Identify which cell holds the provided text, then report its [x, y] central coordinate. 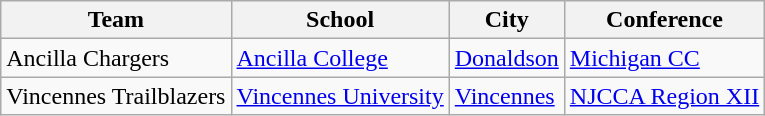
City [506, 20]
Ancilla Chargers [116, 58]
Donaldson [506, 58]
School [340, 20]
Vincennes [506, 96]
Ancilla College [340, 58]
NJCCA Region XII [664, 96]
Vincennes University [340, 96]
Conference [664, 20]
Michigan CC [664, 58]
Team [116, 20]
Vincennes Trailblazers [116, 96]
